Detect which cell encompasses the target text, then output its (X, Y) center coordinate. 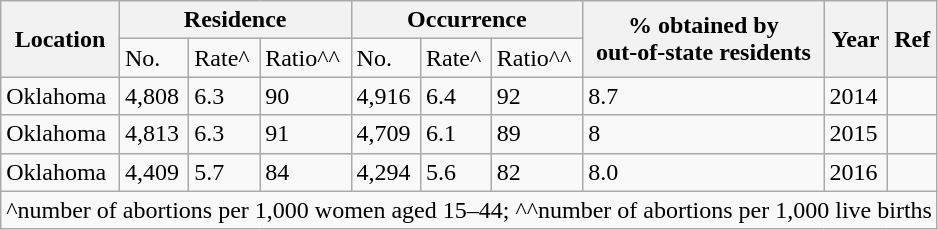
Residence (235, 20)
5.6 (456, 172)
89 (536, 134)
8.7 (704, 96)
84 (306, 172)
4,294 (386, 172)
82 (536, 172)
8.0 (704, 172)
5.7 (224, 172)
92 (536, 96)
Ref (912, 39)
90 (306, 96)
2015 (856, 134)
91 (306, 134)
8 (704, 134)
4,709 (386, 134)
4,808 (154, 96)
Year (856, 39)
4,916 (386, 96)
2014 (856, 96)
^number of abortions per 1,000 women aged 15–44; ^^number of abortions per 1,000 live births (470, 210)
Location (60, 39)
4,409 (154, 172)
6.1 (456, 134)
Occurrence (467, 20)
2016 (856, 172)
4,813 (154, 134)
6.4 (456, 96)
% obtained byout-of-state residents (704, 39)
